Detect which cell encompasses the target text, then output its (x, y) center coordinate. 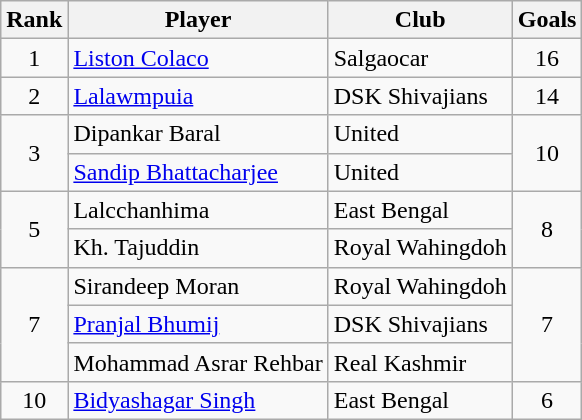
Sirandeep Moran (198, 286)
8 (547, 229)
Sandip Bhattacharjee (198, 172)
Lalcchanhima (198, 210)
Player (198, 20)
16 (547, 58)
2 (34, 96)
Real Kashmir (420, 362)
Liston Colaco (198, 58)
Lalawmpuia (198, 96)
Dipankar Baral (198, 134)
Club (420, 20)
Goals (547, 20)
Pranjal Bhumij (198, 324)
Bidyashagar Singh (198, 400)
Mohammad Asrar Rehbar (198, 362)
Salgaocar (420, 58)
6 (547, 400)
3 (34, 153)
5 (34, 229)
Kh. Tajuddin (198, 248)
Rank (34, 20)
14 (547, 96)
1 (34, 58)
